For the text-containing cell, return its midpoint in (X, Y) coordinate format. 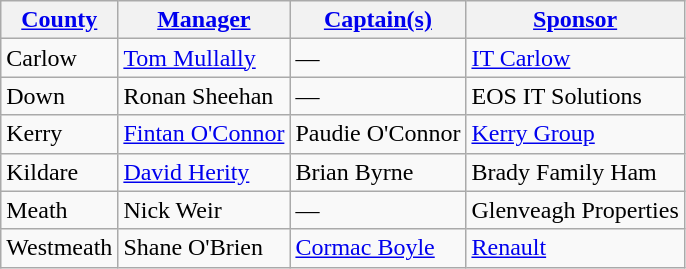
Westmeath (60, 248)
Glenveagh Properties (575, 210)
IT Carlow (575, 58)
Nick Weir (204, 210)
Ronan Sheehan (204, 96)
EOS IT Solutions (575, 96)
Sponsor (575, 20)
Kerry (60, 134)
Kildare (60, 172)
Kerry Group (575, 134)
Cormac Boyle (378, 248)
Manager (204, 20)
Captain(s) (378, 20)
Paudie O'Connor (378, 134)
Fintan O'Connor (204, 134)
Renault (575, 248)
Tom Mullally (204, 58)
Brady Family Ham (575, 172)
County (60, 20)
David Herity (204, 172)
Shane O'Brien (204, 248)
Meath (60, 210)
Down (60, 96)
Carlow (60, 58)
Brian Byrne (378, 172)
